Extract the (x, y) coordinate from the center of the cell holding the provided text.  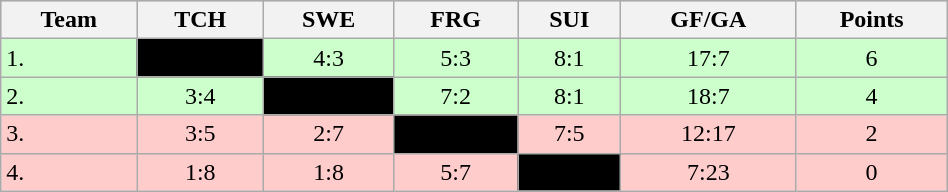
4 (872, 96)
5:3 (455, 58)
2 (872, 134)
4. (69, 172)
SWE (329, 20)
6 (872, 58)
2. (69, 96)
5:7 (455, 172)
7:2 (455, 96)
Team (69, 20)
Points (872, 20)
1. (69, 58)
SUI (570, 20)
3. (69, 134)
FRG (455, 20)
GF/GA (708, 20)
12:17 (708, 134)
17:7 (708, 58)
18:7 (708, 96)
3:4 (200, 96)
TCH (200, 20)
4:3 (329, 58)
3:5 (200, 134)
7:23 (708, 172)
7:5 (570, 134)
0 (872, 172)
2:7 (329, 134)
